From the cell containing the given text, extract its center point as (X, Y) coordinate. 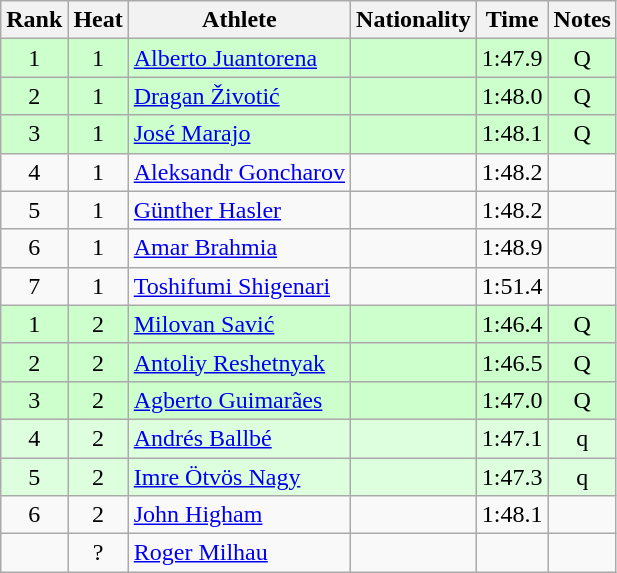
1:51.4 (512, 286)
1:48.0 (512, 96)
Toshifumi Shigenari (239, 286)
Amar Brahmia (239, 248)
Notes (582, 20)
1:47.9 (512, 58)
1:47.1 (512, 438)
1:47.3 (512, 477)
1:48.9 (512, 248)
José Marajo (239, 134)
Günther Hasler (239, 210)
Rank (34, 20)
1:46.4 (512, 324)
Alberto Juantorena (239, 58)
? (98, 553)
Andrés Ballbé (239, 438)
John Higham (239, 515)
Roger Milhau (239, 553)
Time (512, 20)
Aleksandr Goncharov (239, 172)
Nationality (414, 20)
7 (34, 286)
Dragan Životić (239, 96)
Heat (98, 20)
Antoliy Reshetnyak (239, 362)
Agberto Guimarães (239, 400)
1:47.0 (512, 400)
1:46.5 (512, 362)
Milovan Savić (239, 324)
Imre Ötvös Nagy (239, 477)
Athlete (239, 20)
